Locate the cell with the specified text and output its [x, y] center coordinate. 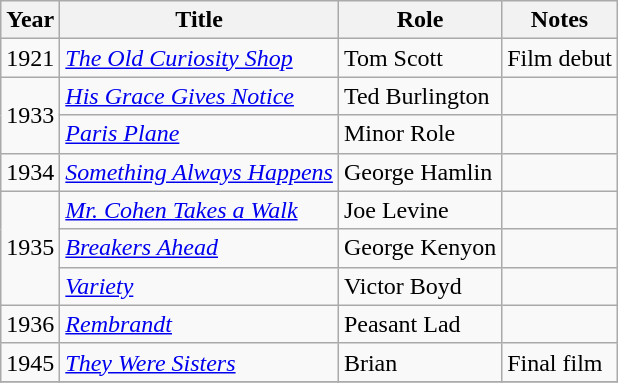
1945 [30, 362]
Rembrandt [200, 324]
His Grace Gives Notice [200, 96]
1933 [30, 115]
The Old Curiosity Shop [200, 58]
Tom Scott [420, 58]
Title [200, 20]
George Kenyon [420, 248]
1935 [30, 248]
Year [30, 20]
Mr. Cohen Takes a Walk [200, 210]
Role [420, 20]
George Hamlin [420, 172]
Notes [560, 20]
Breakers Ahead [200, 248]
Final film [560, 362]
1936 [30, 324]
1934 [30, 172]
1921 [30, 58]
Ted Burlington [420, 96]
Minor Role [420, 134]
Brian [420, 362]
Paris Plane [200, 134]
Variety [200, 286]
Joe Levine [420, 210]
Film debut [560, 58]
Peasant Lad [420, 324]
Something Always Happens [200, 172]
Victor Boyd [420, 286]
They Were Sisters [200, 362]
